Capture the cell that displays the provided text and extract its [X, Y] central coordinate. 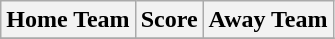
Away Team [268, 20]
Home Team [68, 20]
Score [169, 20]
